Locate the cell with the specified text and output its (X, Y) center coordinate. 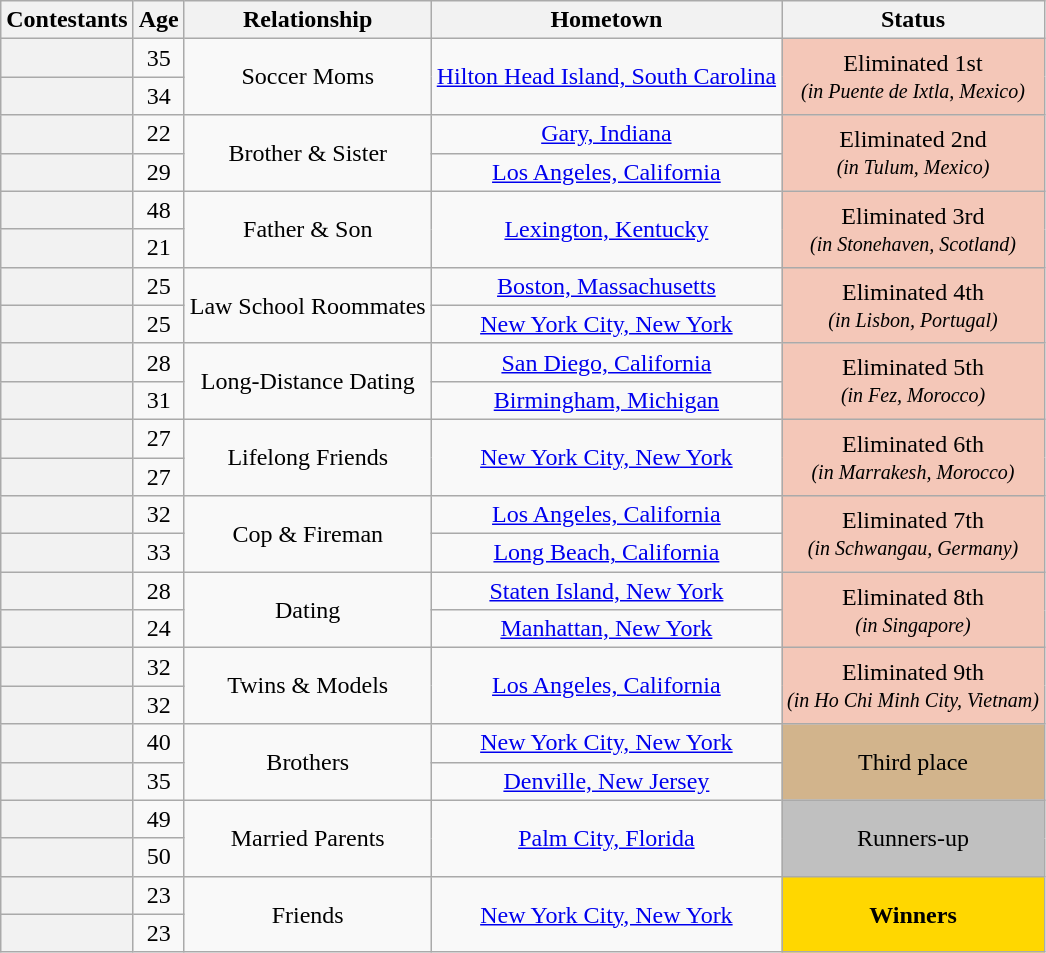
Staten Island, New York (606, 591)
40 (158, 743)
Long-Distance Dating (308, 381)
Eliminated 9th(in Ho Chi Minh City, Vietnam) (914, 686)
31 (158, 400)
San Diego, California (606, 362)
Father & Son (308, 229)
Law School Roommates (308, 305)
49 (158, 819)
48 (158, 210)
Eliminated 5th(in Fez, Morocco) (914, 381)
Gary, Indiana (606, 134)
Eliminated 7th(in Schwangau, Germany) (914, 534)
Married Parents (308, 838)
Age (158, 20)
Eliminated 1st(in Puente de Ixtla, Mexico) (914, 77)
Brothers (308, 762)
Cop & Fireman (308, 534)
Eliminated 4th(in Lisbon, Portugal) (914, 305)
Third place (914, 762)
Eliminated 6th(in Marrakesh, Morocco) (914, 457)
Hometown (606, 20)
Lexington, Kentucky (606, 229)
Contestants (67, 20)
Soccer Moms (308, 77)
Relationship (308, 20)
Brother & Sister (308, 153)
Status (914, 20)
Manhattan, New York (606, 629)
Eliminated 2nd(in Tulum, Mexico) (914, 153)
21 (158, 248)
29 (158, 172)
Lifelong Friends (308, 457)
Twins & Models (308, 686)
22 (158, 134)
Denville, New Jersey (606, 781)
Eliminated 8th(in Singapore) (914, 610)
Eliminated 3rd(in Stonehaven, Scotland) (914, 229)
24 (158, 629)
Palm City, Florida (606, 838)
Long Beach, California (606, 553)
Hilton Head Island, South Carolina (606, 77)
33 (158, 553)
Birmingham, Michigan (606, 400)
Friends (308, 914)
Dating (308, 610)
Boston, Massachusetts (606, 286)
Runners-up (914, 838)
50 (158, 857)
34 (158, 96)
Winners (914, 914)
